Determine the [X, Y] coordinate at the center of the cell enclosing the given text.  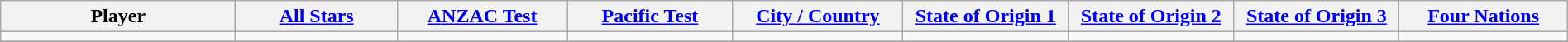
Player [118, 16]
All Stars [317, 16]
Four Nations [1484, 16]
State of Origin 1 [986, 16]
State of Origin 2 [1151, 16]
Pacific Test [650, 16]
ANZAC Test [483, 16]
City / Country [818, 16]
State of Origin 3 [1317, 16]
